Determine the (X, Y) coordinate at the center of the cell enclosing the given text.  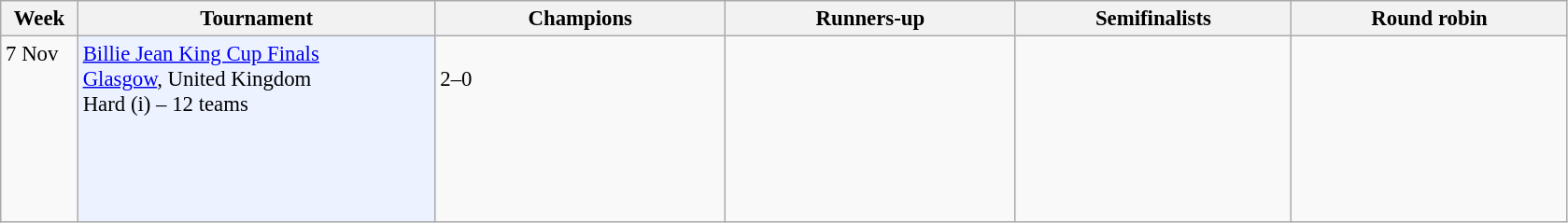
Round robin (1430, 19)
2–0 (581, 130)
Runners-up (870, 19)
Tournament (256, 19)
Week (39, 19)
Semifinalists (1153, 19)
7 Nov (39, 130)
Champions (581, 19)
Billie Jean King Cup FinalsGlasgow, United Kingdom Hard (i) – 12 teams (256, 130)
